Provide the [x, y] coordinate of the cell's center where the given text is located.  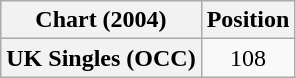
108 [248, 58]
Position [248, 20]
Chart (2004) [101, 20]
UK Singles (OCC) [101, 58]
